Capture the cell that displays the provided text and extract its (X, Y) central coordinate. 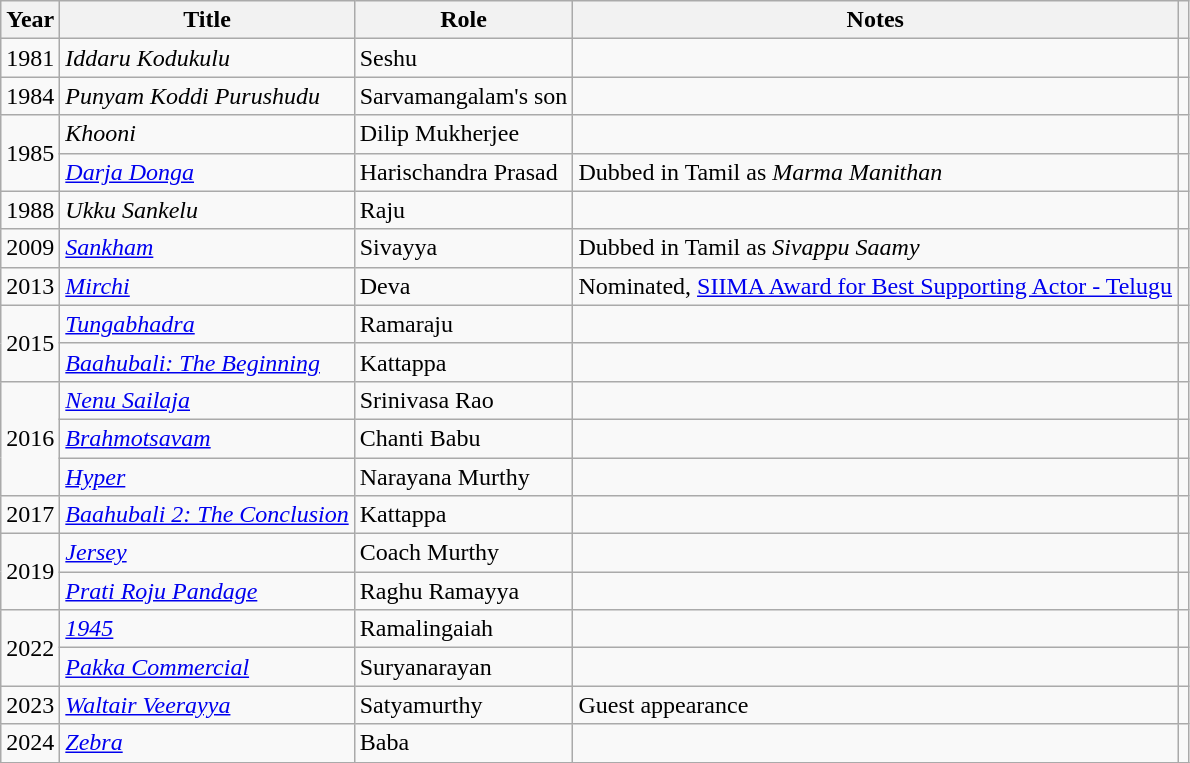
Punyam Koddi Purushudu (207, 96)
Harischandra Prasad (464, 172)
Nominated, SIIMA Award for Best Supporting Actor - Telugu (876, 286)
2015 (30, 343)
1985 (30, 153)
1945 (207, 629)
Zebra (207, 743)
Sivayya (464, 248)
Prati Roju Pandage (207, 591)
Chanti Babu (464, 438)
2022 (30, 648)
Year (30, 20)
Ramaraju (464, 324)
2017 (30, 515)
Deva (464, 286)
Jersey (207, 553)
Guest appearance (876, 705)
Dubbed in Tamil as Marma Manithan (876, 172)
Pakka Commercial (207, 667)
Sarvamangalam's son (464, 96)
Suryanarayan (464, 667)
Raghu Ramayya (464, 591)
Baahubali: The Beginning (207, 362)
Khooni (207, 134)
Iddaru Kodukulu (207, 58)
1984 (30, 96)
Coach Murthy (464, 553)
Srinivasa Rao (464, 400)
Role (464, 20)
Darja Donga (207, 172)
Ukku Sankelu (207, 210)
2009 (30, 248)
Dilip Mukherjee (464, 134)
2016 (30, 438)
2019 (30, 572)
Mirchi (207, 286)
Ramalingaiah (464, 629)
Baahubali 2: The Conclusion (207, 515)
Hyper (207, 477)
Waltair Veerayya (207, 705)
Notes (876, 20)
Tungabhadra (207, 324)
Baba (464, 743)
Title (207, 20)
1988 (30, 210)
2013 (30, 286)
Nenu Sailaja (207, 400)
1981 (30, 58)
2023 (30, 705)
Sankham (207, 248)
Raju (464, 210)
Brahmotsavam (207, 438)
Seshu (464, 58)
Narayana Murthy (464, 477)
Satyamurthy (464, 705)
2024 (30, 743)
Dubbed in Tamil as Sivappu Saamy (876, 248)
